Provide the [x, y] coordinate of the cell's center where the given text is located.  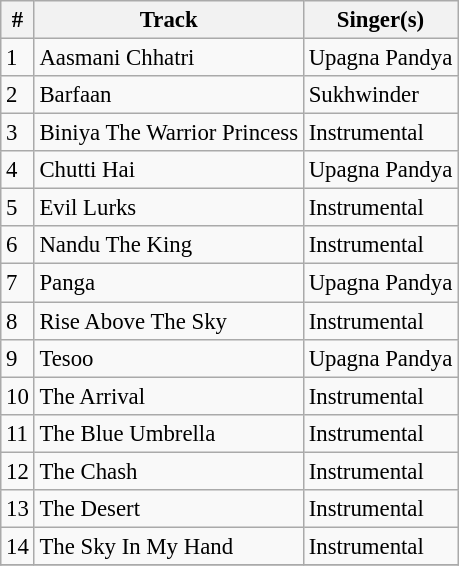
3 [18, 133]
Sukhwinder [380, 95]
# [18, 20]
Biniya The Warrior Princess [168, 133]
Barfaan [168, 95]
Nandu The King [168, 245]
8 [18, 321]
Evil Lurks [168, 208]
The Desert [168, 509]
Tesoo [168, 358]
1 [18, 58]
The Sky In My Hand [168, 546]
12 [18, 471]
The Chash [168, 471]
7 [18, 283]
Aasmani Chhatri [168, 58]
4 [18, 170]
10 [18, 396]
2 [18, 95]
Chutti Hai [168, 170]
9 [18, 358]
5 [18, 208]
The Arrival [168, 396]
The Blue Umbrella [168, 433]
Rise Above The Sky [168, 321]
Singer(s) [380, 20]
6 [18, 245]
Panga [168, 283]
13 [18, 509]
14 [18, 546]
11 [18, 433]
Track [168, 20]
